Return (X, Y) of the center of cell containing provided text 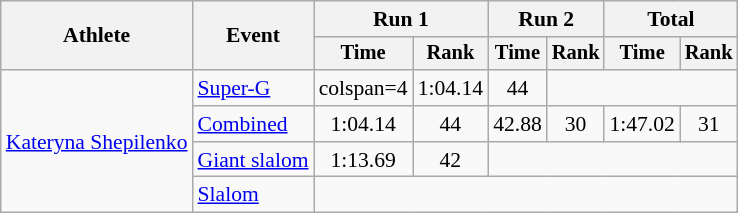
Run 2 (546, 19)
31 (709, 124)
Event (254, 36)
42 (450, 160)
30 (576, 124)
colspan=4 (364, 88)
1:13.69 (364, 160)
Slalom (254, 195)
1:47.02 (642, 124)
Total (670, 19)
Kateryna Shepilenko (97, 141)
Combined (254, 124)
42.88 (518, 124)
Athlete (97, 36)
Run 1 (402, 19)
Super-G (254, 88)
Giant slalom (254, 160)
